For the text-containing cell, return its midpoint in [x, y] coordinate format. 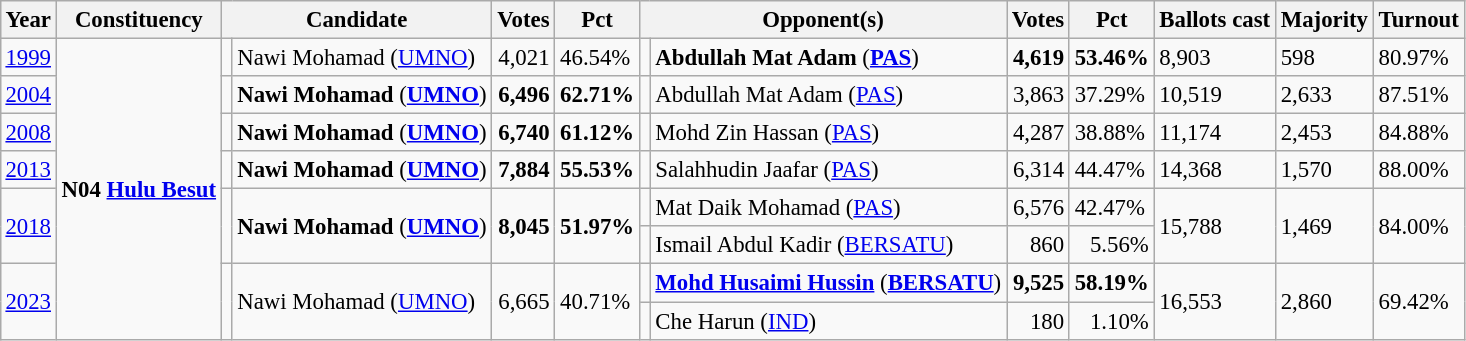
Ismail Abdul Kadir (BERSATU) [828, 245]
6,496 [524, 95]
1,469 [1324, 226]
15,788 [1214, 226]
44.47% [1112, 170]
69.42% [1418, 302]
2,860 [1324, 302]
1999 [28, 57]
8,903 [1214, 57]
2023 [28, 302]
Salahhudin Jaafar (PAS) [828, 170]
4,021 [524, 57]
Mat Daik Mohamad (PAS) [828, 208]
Majority [1324, 20]
860 [1038, 245]
87.51% [1418, 95]
2,633 [1324, 95]
Candidate [356, 20]
53.46% [1112, 57]
Che Harun (IND) [828, 321]
62.71% [598, 95]
11,174 [1214, 133]
84.00% [1418, 226]
8,045 [524, 226]
46.54% [598, 57]
9,525 [1038, 283]
10,519 [1214, 95]
6,576 [1038, 208]
37.29% [1112, 95]
55.53% [598, 170]
84.88% [1418, 133]
Turnout [1418, 20]
3,863 [1038, 95]
Mohd Zin Hassan (PAS) [828, 133]
2004 [28, 95]
4,287 [1038, 133]
Mohd Husaimi Hussin (BERSATU) [828, 283]
61.12% [598, 133]
6,740 [524, 133]
4,619 [1038, 57]
16,553 [1214, 302]
2013 [28, 170]
180 [1038, 321]
38.88% [1112, 133]
2008 [28, 133]
42.47% [1112, 208]
40.71% [598, 302]
Opponent(s) [822, 20]
1.10% [1112, 321]
N04 Hulu Besut [138, 188]
51.97% [598, 226]
7,884 [524, 170]
598 [1324, 57]
88.00% [1418, 170]
Constituency [138, 20]
6,314 [1038, 170]
6,665 [524, 302]
14,368 [1214, 170]
Year [28, 20]
2,453 [1324, 133]
2018 [28, 226]
58.19% [1112, 283]
1,570 [1324, 170]
5.56% [1112, 245]
Ballots cast [1214, 20]
80.97% [1418, 57]
